Find where the given text appears and provide that cell's center as [X, Y] coordinate. 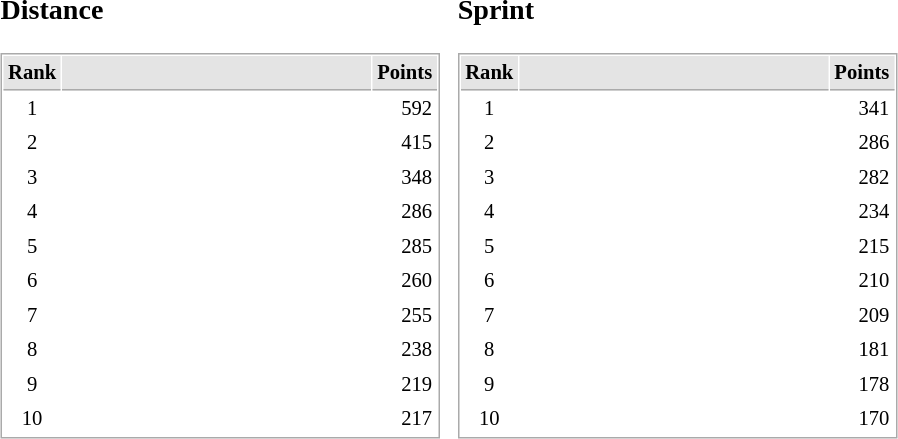
238 [405, 350]
215 [862, 248]
209 [862, 316]
341 [862, 110]
170 [862, 420]
178 [862, 386]
260 [405, 282]
415 [405, 144]
181 [862, 350]
255 [405, 316]
210 [862, 282]
234 [862, 212]
282 [862, 178]
348 [405, 178]
592 [405, 110]
217 [405, 420]
285 [405, 248]
219 [405, 386]
